From the cell containing the given text, extract its center point as [X, Y] coordinate. 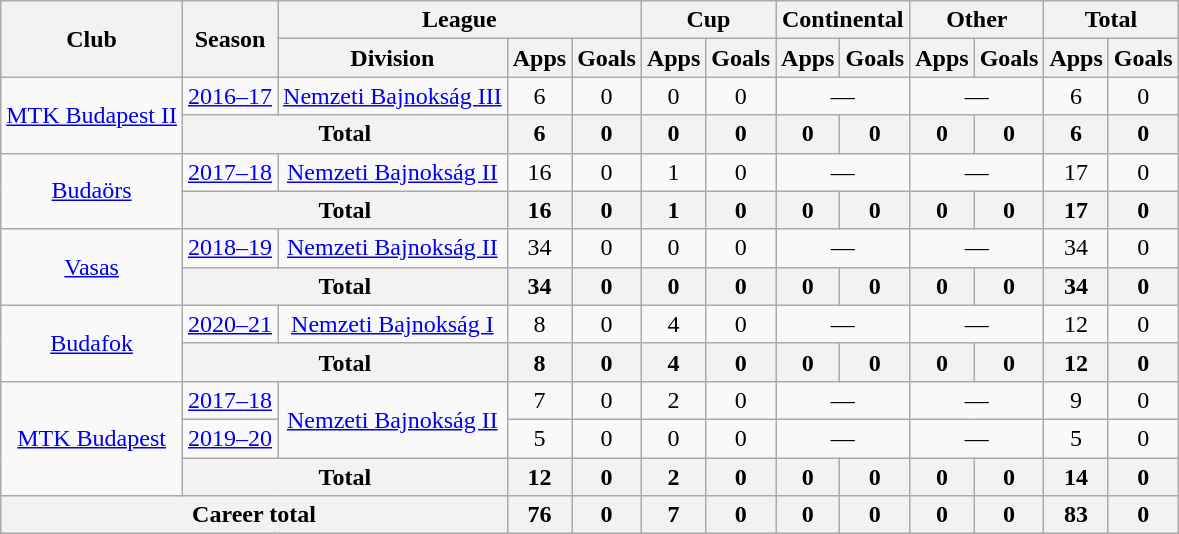
2018–19 [230, 248]
MTK Budapest [92, 438]
2016–17 [230, 96]
Budafok [92, 343]
Club [92, 39]
Vasas [92, 267]
76 [539, 515]
Nemzeti Bajnokság I [393, 324]
14 [1076, 477]
MTK Budapest II [92, 115]
Continental [843, 20]
2020–21 [230, 324]
Season [230, 39]
League [460, 20]
Career total [254, 515]
Nemzeti Bajnokság III [393, 96]
83 [1076, 515]
Other [977, 20]
9 [1076, 400]
Division [393, 58]
Budaörs [92, 191]
Cup [708, 20]
2019–20 [230, 438]
